Scan for the cell matching the given text and deliver its (x, y) coordinate at center. 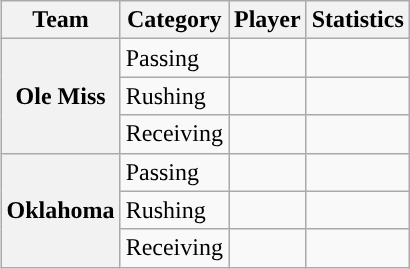
Category (174, 20)
Statistics (358, 20)
Player (267, 20)
Ole Miss (60, 96)
Oklahoma (60, 210)
Team (60, 20)
